Search for the cell housing the specified text and yield its [x, y] center coordinate. 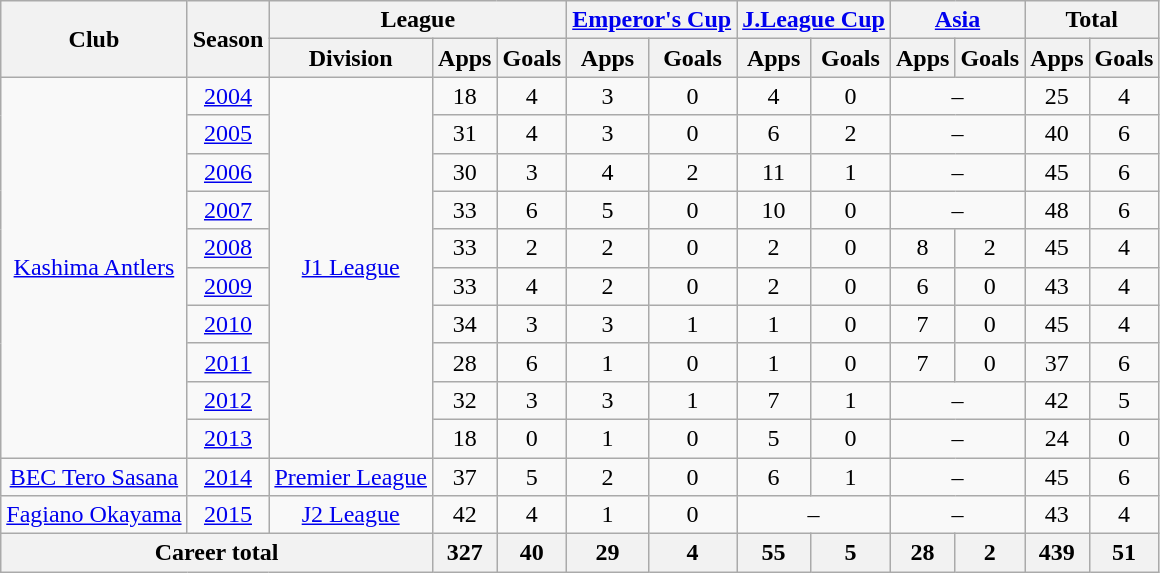
48 [1057, 210]
30 [465, 172]
8 [922, 248]
2012 [228, 400]
51 [1124, 553]
2005 [228, 134]
Division [351, 58]
Season [228, 39]
25 [1057, 96]
League [418, 20]
Asia [957, 20]
Premier League [351, 477]
2006 [228, 172]
31 [465, 134]
24 [1057, 438]
2004 [228, 96]
32 [465, 400]
2007 [228, 210]
2015 [228, 515]
10 [774, 210]
J2 League [351, 515]
Career total [217, 553]
Emperor's Cup [652, 20]
327 [465, 553]
2014 [228, 477]
2010 [228, 324]
11 [774, 172]
J.League Cup [814, 20]
BEC Tero Sasana [94, 477]
29 [608, 553]
J1 League [351, 268]
Total [1092, 20]
Club [94, 39]
2013 [228, 438]
2011 [228, 362]
Fagiano Okayama [94, 515]
439 [1057, 553]
55 [774, 553]
2009 [228, 286]
Kashima Antlers [94, 268]
2008 [228, 248]
34 [465, 324]
